Locate the cell with the specified text and output its (X, Y) center coordinate. 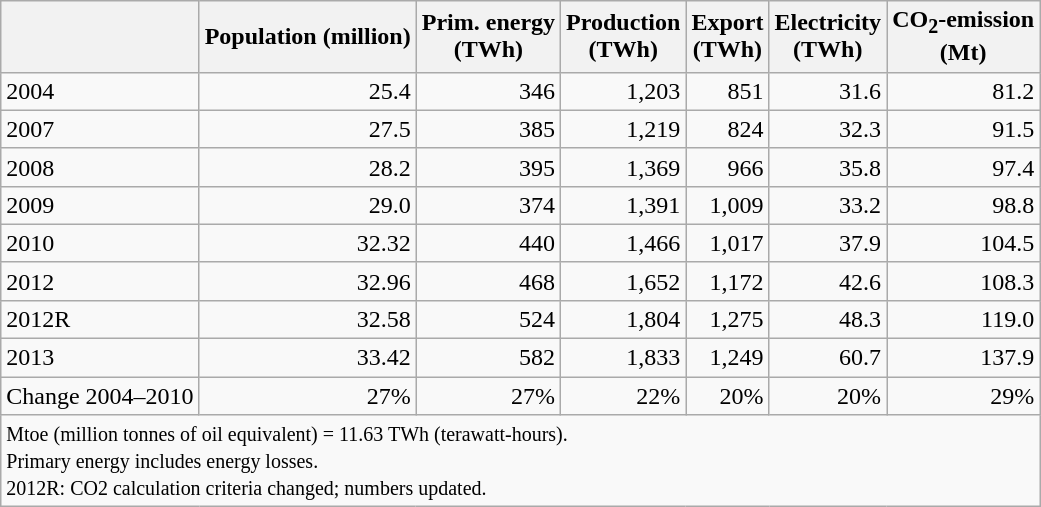
48.3 (828, 319)
33.42 (308, 358)
27.5 (308, 129)
29% (964, 396)
468 (488, 281)
582 (488, 358)
966 (728, 167)
1,172 (728, 281)
31.6 (828, 91)
2012 (100, 281)
2012R (100, 319)
119.0 (964, 319)
137.9 (964, 358)
25.4 (308, 91)
2010 (100, 243)
42.6 (828, 281)
440 (488, 243)
Prim. energy (TWh) (488, 36)
374 (488, 205)
1,391 (624, 205)
28.2 (308, 167)
385 (488, 129)
Change 2004–2010 (100, 396)
1,249 (728, 358)
824 (728, 129)
Export (TWh) (728, 36)
1,219 (624, 129)
1,009 (728, 205)
Electricity (TWh) (828, 36)
81.2 (964, 91)
32.32 (308, 243)
1,466 (624, 243)
Production (TWh) (624, 36)
32.58 (308, 319)
1,017 (728, 243)
1,203 (624, 91)
CO2-emission (Mt) (964, 36)
1,275 (728, 319)
2013 (100, 358)
104.5 (964, 243)
2004 (100, 91)
2009 (100, 205)
22% (624, 396)
32.96 (308, 281)
32.3 (828, 129)
60.7 (828, 358)
395 (488, 167)
108.3 (964, 281)
2008 (100, 167)
1,369 (624, 167)
29.0 (308, 205)
524 (488, 319)
1,833 (624, 358)
1,652 (624, 281)
35.8 (828, 167)
2007 (100, 129)
37.9 (828, 243)
851 (728, 91)
346 (488, 91)
98.8 (964, 205)
97.4 (964, 167)
33.2 (828, 205)
1,804 (624, 319)
Population (million) (308, 36)
91.5 (964, 129)
